From the cell containing the given text, extract its center point as (X, Y) coordinate. 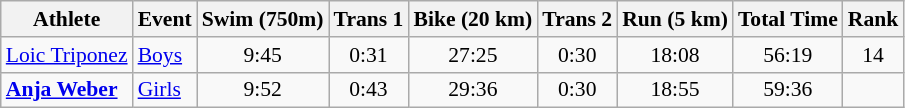
0:43 (369, 90)
Trans 2 (577, 19)
27:25 (472, 55)
9:45 (263, 55)
Bike (20 km) (472, 19)
Girls (165, 90)
Total Time (788, 19)
18:55 (675, 90)
Loic Triponez (67, 55)
Anja Weber (67, 90)
Event (165, 19)
59:36 (788, 90)
14 (874, 55)
0:31 (369, 55)
Trans 1 (369, 19)
Rank (874, 19)
Swim (750m) (263, 19)
Boys (165, 55)
18:08 (675, 55)
Athlete (67, 19)
56:19 (788, 55)
Run (5 km) (675, 19)
29:36 (472, 90)
9:52 (263, 90)
